Extract the [x, y] coordinate from the center of the cell holding the provided text.  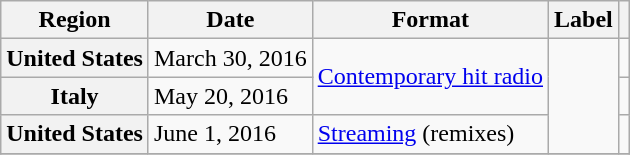
June 1, 2016 [230, 134]
Streaming (remixes) [430, 134]
May 20, 2016 [230, 96]
Italy [75, 96]
Format [430, 20]
March 30, 2016 [230, 58]
Contemporary hit radio [430, 77]
Region [75, 20]
Date [230, 20]
Label [584, 20]
